Pinpoint the cell where the given text exists, returning its [X, Y] midpoint coordinate. 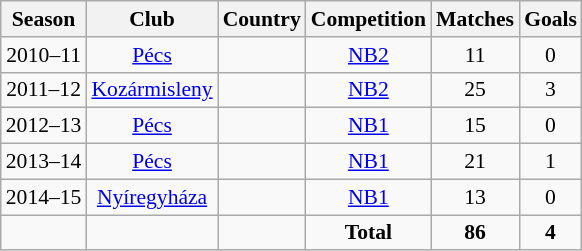
Total [368, 233]
13 [475, 197]
4 [550, 233]
Season [44, 19]
86 [475, 233]
Nyíregyháza [152, 197]
2010–11 [44, 55]
Club [152, 19]
Competition [368, 19]
25 [475, 90]
2013–14 [44, 162]
21 [475, 162]
1 [550, 162]
Matches [475, 19]
2012–13 [44, 126]
Kozármisleny [152, 90]
Country [262, 19]
3 [550, 90]
2014–15 [44, 197]
Goals [550, 19]
2011–12 [44, 90]
15 [475, 126]
11 [475, 55]
